Locate the cell with the specified text and output its (x, y) center coordinate. 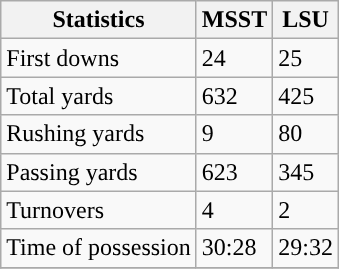
LSU (306, 20)
Statistics (99, 20)
24 (234, 58)
Time of possession (99, 248)
MSST (234, 20)
345 (306, 172)
25 (306, 58)
First downs (99, 58)
Passing yards (99, 172)
30:28 (234, 248)
Turnovers (99, 210)
29:32 (306, 248)
4 (234, 210)
632 (234, 96)
2 (306, 210)
Total yards (99, 96)
Rushing yards (99, 134)
80 (306, 134)
623 (234, 172)
425 (306, 96)
9 (234, 134)
